Identify which cell holds the provided text, then report its [X, Y] central coordinate. 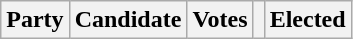
Candidate [128, 20]
Party [35, 20]
Elected [308, 20]
Votes [220, 20]
